Scan for the cell matching the given text and deliver its [X, Y] coordinate at center. 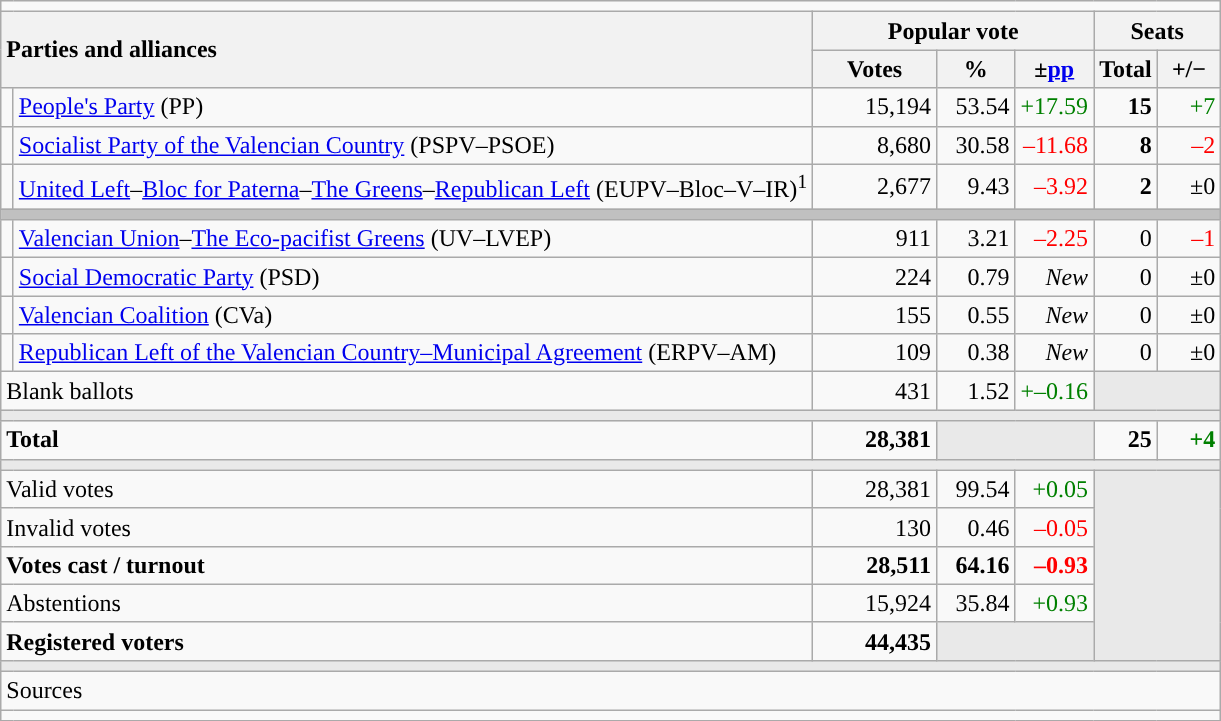
8 [1126, 145]
99.54 [976, 489]
People's Party (PP) [413, 107]
+17.59 [1054, 107]
±pp [1054, 69]
–11.68 [1054, 145]
30.58 [976, 145]
Blank ballots [407, 391]
Valencian Union–The Eco-pacifist Greens (UV–LVEP) [413, 239]
3.21 [976, 239]
224 [875, 277]
–1 [1189, 239]
Socialist Party of the Valencian Country (PSPV–PSOE) [413, 145]
Republican Left of the Valencian Country–Municipal Agreement (ERPV–AM) [413, 353]
Valid votes [407, 489]
+0.93 [1054, 603]
Votes cast / turnout [407, 565]
Popular vote [954, 31]
–3.92 [1054, 186]
Registered voters [407, 641]
Abstentions [407, 603]
109 [875, 353]
+/− [1189, 69]
911 [875, 239]
0.46 [976, 527]
Seats [1158, 31]
–0.05 [1054, 527]
25 [1126, 440]
9.43 [976, 186]
53.54 [976, 107]
0.79 [976, 277]
0.55 [976, 315]
% [976, 69]
United Left–Bloc for Paterna–The Greens–Republican Left (EUPV–Bloc–V–IR)1 [413, 186]
–2.25 [1054, 239]
35.84 [976, 603]
–0.93 [1054, 565]
155 [875, 315]
+0.05 [1054, 489]
2 [1126, 186]
+–0.16 [1054, 391]
Valencian Coalition (CVa) [413, 315]
431 [875, 391]
+4 [1189, 440]
Social Democratic Party (PSD) [413, 277]
1.52 [976, 391]
15,924 [875, 603]
Votes [875, 69]
28,511 [875, 565]
64.16 [976, 565]
Invalid votes [407, 527]
15,194 [875, 107]
Sources [611, 691]
Parties and alliances [407, 50]
130 [875, 527]
0.38 [976, 353]
+7 [1189, 107]
2,677 [875, 186]
8,680 [875, 145]
44,435 [875, 641]
15 [1126, 107]
–2 [1189, 145]
